Search for the cell housing the specified text and yield its (X, Y) center coordinate. 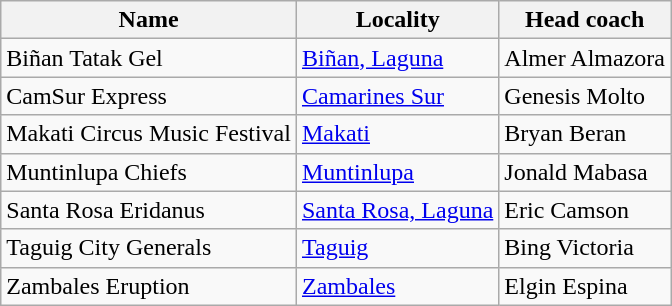
Zambales (397, 286)
Genesis Molto (585, 96)
Taguig (397, 248)
Jonald Mabasa (585, 172)
Santa Rosa Eridanus (149, 210)
Elgin Espina (585, 286)
Biñan, Laguna (397, 58)
Almer Almazora (585, 58)
Name (149, 20)
Taguig City Generals (149, 248)
Muntinlupa (397, 172)
Eric Camson (585, 210)
Bryan Beran (585, 134)
Bing Victoria (585, 248)
Muntinlupa Chiefs (149, 172)
Head coach (585, 20)
Locality (397, 20)
Biñan Tatak Gel (149, 58)
Santa Rosa, Laguna (397, 210)
Makati (397, 134)
CamSur Express (149, 96)
Makati Circus Music Festival (149, 134)
Camarines Sur (397, 96)
Zambales Eruption (149, 286)
